Return [x, y] of the center of cell containing provided text 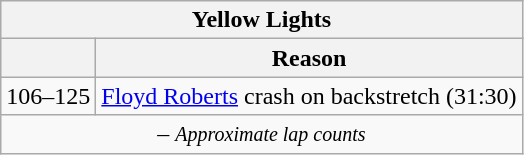
Yellow Lights [262, 20]
Floyd Roberts crash on backstretch (31:30) [309, 96]
– Approximate lap counts [262, 134]
106–125 [48, 96]
Reason [309, 58]
